For the text-containing cell, return its midpoint in [X, Y] coordinate format. 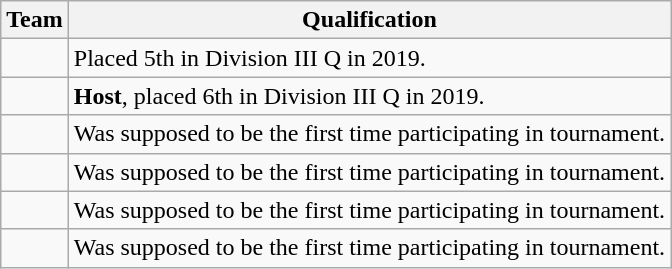
Host, placed 6th in Division III Q in 2019. [369, 96]
Qualification [369, 20]
Team [35, 20]
Placed 5th in Division III Q in 2019. [369, 58]
